Scan for the cell matching the given text and deliver its [x, y] coordinate at center. 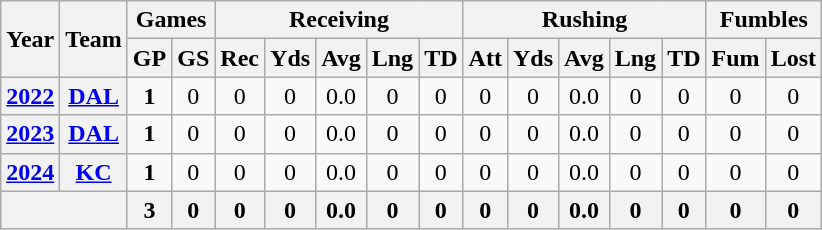
GP [149, 58]
Receiving [339, 20]
Team [94, 39]
GS [194, 58]
Fumbles [764, 20]
Rushing [584, 20]
3 [149, 210]
Year [30, 39]
2022 [30, 96]
Lost [793, 58]
2023 [30, 134]
Games [170, 20]
Fum [736, 58]
2024 [30, 172]
Rec [240, 58]
Att [485, 58]
KC [94, 172]
